Scan for the cell matching the given text and deliver its [X, Y] coordinate at center. 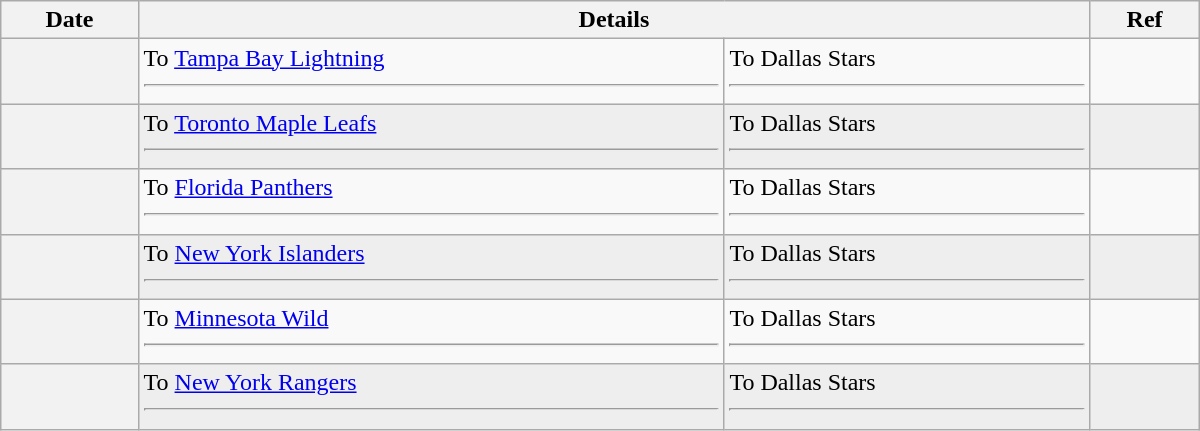
To New York Islanders [431, 266]
To Minnesota Wild [431, 332]
To Tampa Bay Lightning [431, 72]
To Florida Panthers [431, 202]
Ref [1144, 20]
Details [614, 20]
To New York Rangers [431, 396]
Date [70, 20]
To Toronto Maple Leafs [431, 136]
